Locate the cell with the specified text and output its [X, Y] center coordinate. 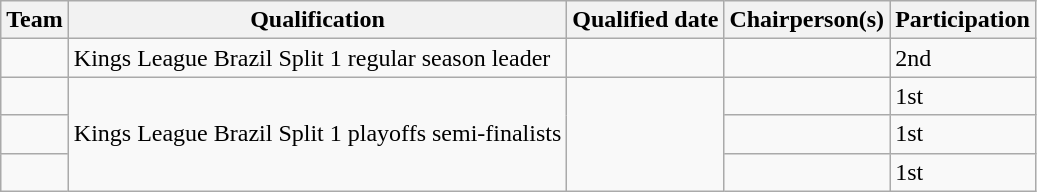
Team [35, 20]
Qualification [318, 20]
Chairperson(s) [807, 20]
2nd [963, 58]
Qualified date [646, 20]
Kings League Brazil Split 1 playoffs semi-finalists [318, 134]
Kings League Brazil Split 1 regular season leader [318, 58]
Participation [963, 20]
